Detect which cell encompasses the target text, then output its [x, y] center coordinate. 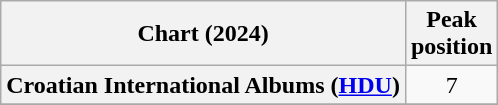
7 [451, 85]
Chart (2024) [204, 34]
Croatian International Albums (HDU) [204, 85]
Peakposition [451, 34]
